Scan for the cell matching the given text and deliver its (x, y) coordinate at center. 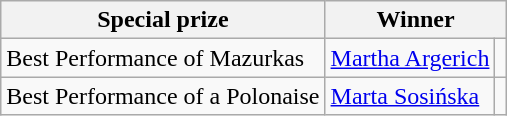
Best Performance of a Polonaise (163, 96)
Special prize (163, 20)
Winner (416, 20)
Best Performance of Mazurkas (163, 58)
Martha Argerich (410, 58)
Marta Sosińska (410, 96)
